Return (x, y) of the center of cell containing provided text 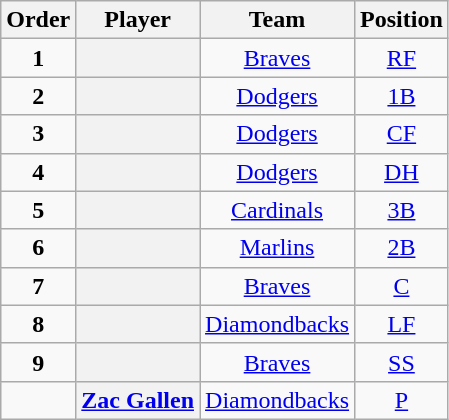
RF (402, 58)
DH (402, 172)
1B (402, 96)
5 (38, 210)
7 (38, 286)
Cardinals (278, 210)
CF (402, 134)
Team (278, 20)
1 (38, 58)
3B (402, 210)
2B (402, 248)
3 (38, 134)
Position (402, 20)
C (402, 286)
6 (38, 248)
Zac Gallen (138, 400)
SS (402, 362)
Player (138, 20)
8 (38, 324)
9 (38, 362)
4 (38, 172)
P (402, 400)
2 (38, 96)
Order (38, 20)
Marlins (278, 248)
LF (402, 324)
